Find where the given text appears and provide that cell's center as [X, Y] coordinate. 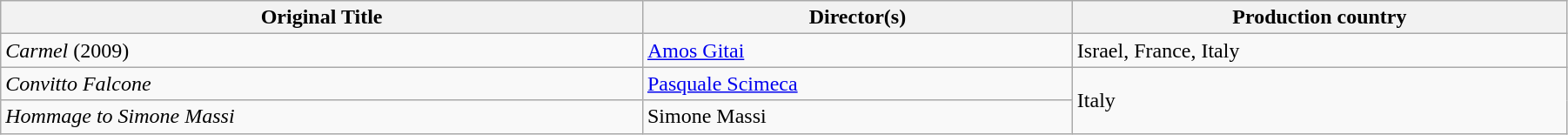
Convitto Falcone [322, 84]
Hommage to Simone Massi [322, 117]
Italy [1319, 100]
Carmel (2009) [322, 51]
Amos Gitai [857, 51]
Israel, France, Italy [1319, 51]
Director(s) [857, 17]
Simone Massi [857, 117]
Pasquale Scimeca [857, 84]
Original Title [322, 17]
Production country [1319, 17]
